Provide the (x, y) coordinate of the cell's center where the given text is located.  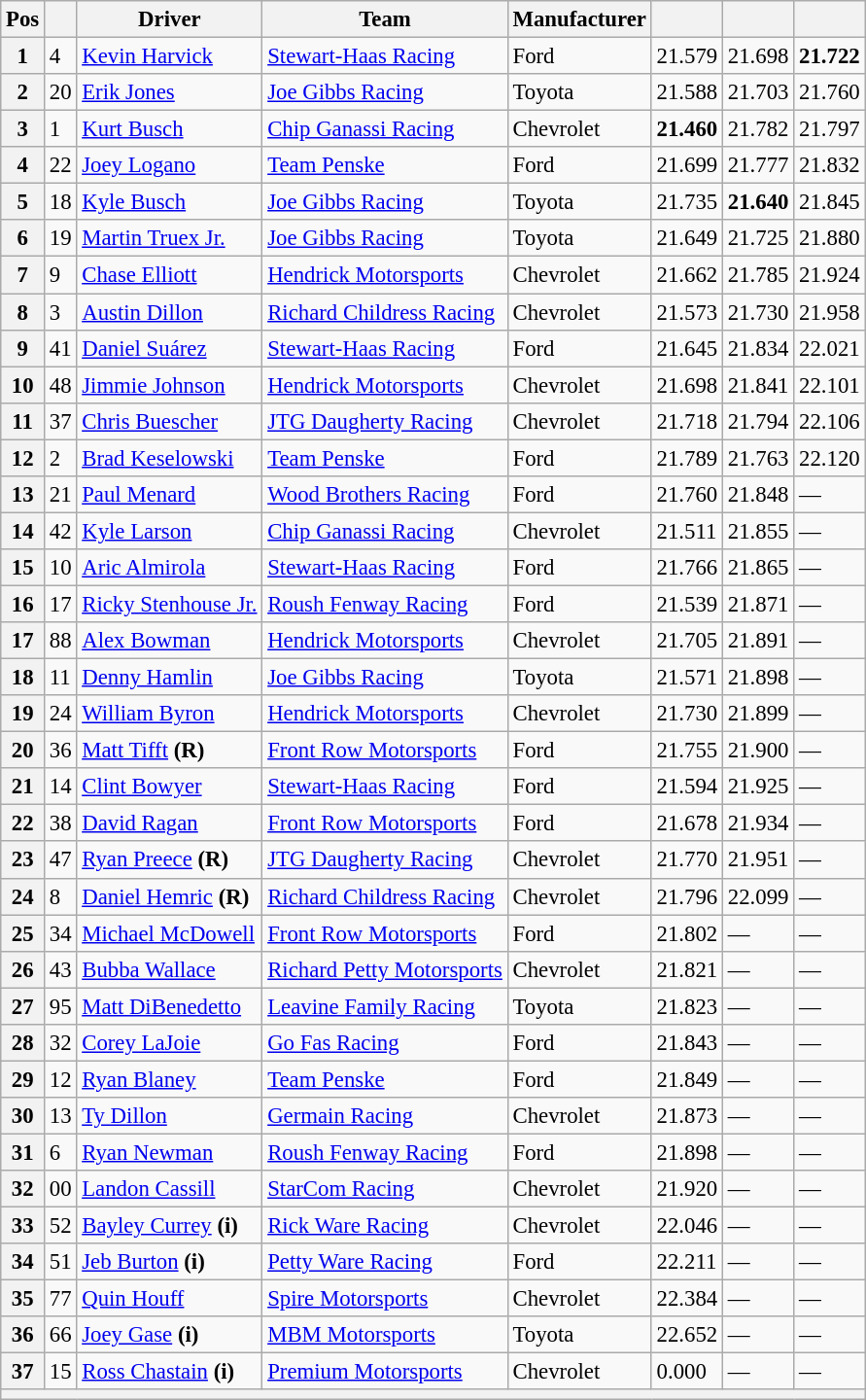
29 (23, 1079)
Jeb Burton (i) (169, 1262)
33 (23, 1226)
00 (60, 1189)
StarCom Racing (385, 1189)
William Byron (169, 714)
26 (23, 969)
21.763 (758, 458)
21.649 (686, 238)
Rick Ware Racing (385, 1226)
Aric Almirola (169, 568)
Daniel Hemric (R) (169, 896)
21.678 (686, 823)
Bayley Currey (i) (169, 1226)
22.101 (830, 385)
21.841 (758, 385)
Matt DiBenedetto (169, 1006)
Matt Tifft (R) (169, 751)
Joey Logano (169, 165)
22.106 (830, 421)
Leavine Family Racing (385, 1006)
22.046 (686, 1226)
21.789 (686, 458)
47 (60, 860)
52 (60, 1226)
21.777 (758, 165)
Germain Racing (385, 1116)
21.539 (686, 604)
21.588 (686, 92)
21.755 (686, 751)
21.821 (686, 969)
Kyle Larson (169, 531)
Clint Bowyer (169, 787)
21.855 (758, 531)
21.925 (758, 787)
16 (23, 604)
Joey Gase (i) (169, 1335)
21.934 (758, 823)
21.794 (758, 421)
Ty Dillon (169, 1116)
Alex Bowman (169, 641)
Ryan Preece (R) (169, 860)
21.924 (830, 275)
21.770 (686, 860)
51 (60, 1262)
Quin Houff (169, 1299)
21.735 (686, 202)
21.703 (758, 92)
7 (23, 275)
Ryan Blaney (169, 1079)
21.594 (686, 787)
Team (385, 19)
Martin Truex Jr. (169, 238)
0.000 (686, 1372)
25 (23, 933)
Driver (169, 19)
21.849 (686, 1079)
Manufacturer (579, 19)
22.120 (830, 458)
22.099 (758, 896)
21.722 (830, 56)
Landon Cassill (169, 1189)
Kyle Busch (169, 202)
66 (60, 1335)
21.848 (758, 495)
21.782 (758, 129)
Bubba Wallace (169, 969)
22.021 (830, 348)
88 (60, 641)
Michael McDowell (169, 933)
22.384 (686, 1299)
Corey LaJoie (169, 1043)
Chase Elliott (169, 275)
Austin Dillon (169, 312)
21.802 (686, 933)
Kevin Harvick (169, 56)
Spire Motorsports (385, 1299)
35 (23, 1299)
48 (60, 385)
21.865 (758, 568)
21.645 (686, 348)
5 (23, 202)
Richard Petty Motorsports (385, 969)
21.699 (686, 165)
77 (60, 1299)
Denny Hamlin (169, 678)
21.796 (686, 896)
30 (23, 1116)
David Ragan (169, 823)
Kurt Busch (169, 129)
21.725 (758, 238)
21.958 (830, 312)
21.797 (830, 129)
21.880 (830, 238)
21.899 (758, 714)
Premium Motorsports (385, 1372)
Go Fas Racing (385, 1043)
95 (60, 1006)
Erik Jones (169, 92)
21.951 (758, 860)
21.718 (686, 421)
Ross Chastain (i) (169, 1372)
21.640 (758, 202)
21.785 (758, 275)
21.920 (686, 1189)
42 (60, 531)
21.823 (686, 1006)
21.766 (686, 568)
21.834 (758, 348)
38 (60, 823)
Petty Ware Racing (385, 1262)
Daniel Suárez (169, 348)
27 (23, 1006)
Jimmie Johnson (169, 385)
21.832 (830, 165)
43 (60, 969)
23 (23, 860)
21.511 (686, 531)
MBM Motorsports (385, 1335)
22.211 (686, 1262)
31 (23, 1152)
21.900 (758, 751)
21.579 (686, 56)
21.891 (758, 641)
21.705 (686, 641)
21.460 (686, 129)
21.845 (830, 202)
Ricky Stenhouse Jr. (169, 604)
21.571 (686, 678)
41 (60, 348)
Chris Buescher (169, 421)
21.573 (686, 312)
Pos (23, 19)
21.843 (686, 1043)
28 (23, 1043)
Wood Brothers Racing (385, 495)
Paul Menard (169, 495)
Ryan Newman (169, 1152)
21.871 (758, 604)
Brad Keselowski (169, 458)
21.873 (686, 1116)
22.652 (686, 1335)
21.662 (686, 275)
